Locate the cell with the specified text and output its (x, y) center coordinate. 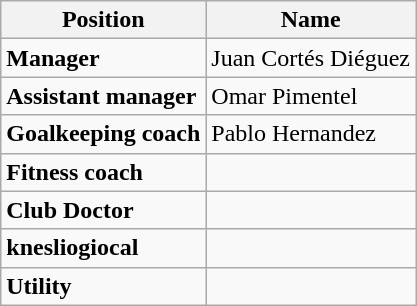
Name (311, 20)
Pablo Hernandez (311, 134)
Utility (104, 286)
Fitness coach (104, 172)
Club Doctor (104, 210)
Assistant manager (104, 96)
Position (104, 20)
Goalkeeping coach (104, 134)
Juan Cortés Diéguez (311, 58)
Omar Pimentel (311, 96)
Manager (104, 58)
knesliogiocal (104, 248)
